Scan for the cell matching the given text and deliver its [X, Y] coordinate at center. 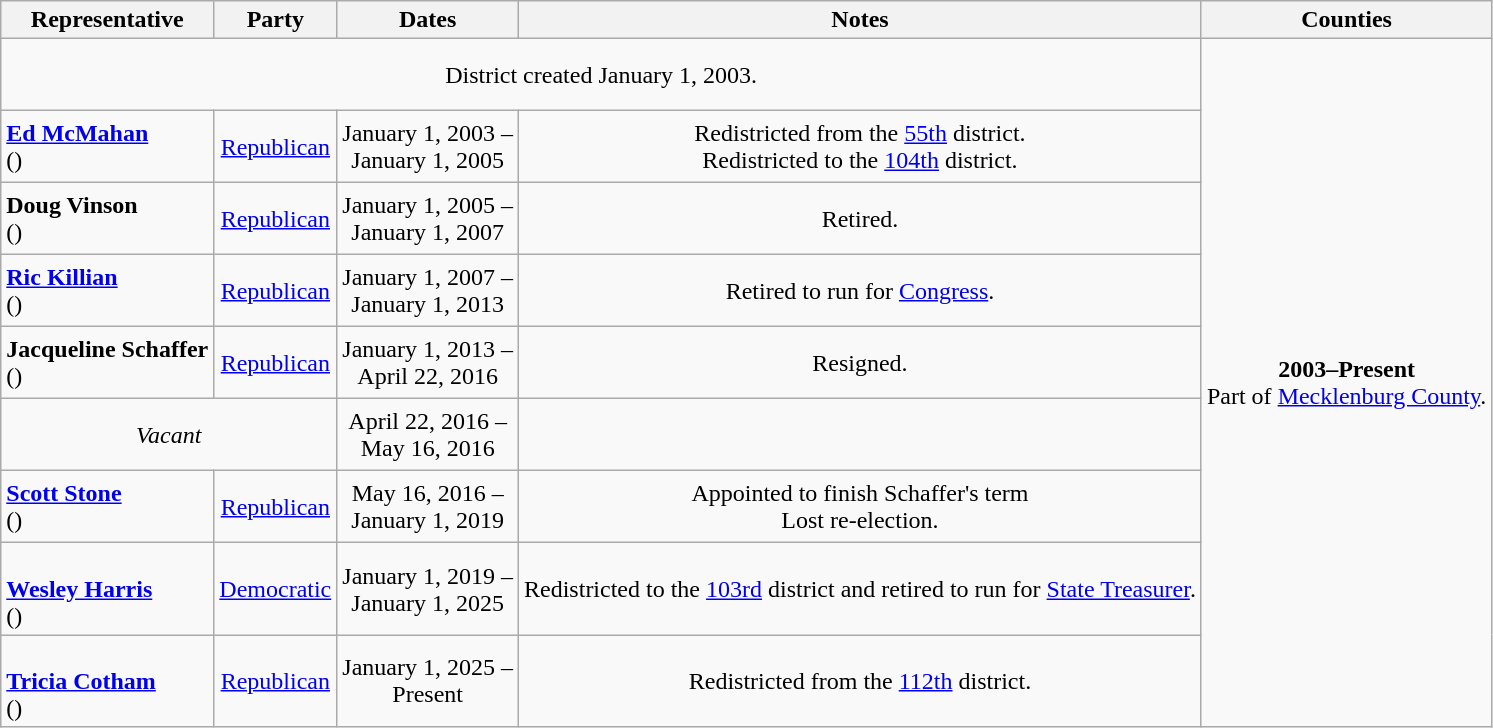
Tricia Cotham() [108, 681]
Resigned. [860, 363]
Doug Vinson() [108, 219]
May 16, 2016 – January 1, 2019 [428, 507]
Party [276, 20]
Representative [108, 20]
Scott Stone() [108, 507]
January 1, 2019 – January 1, 2025 [428, 589]
Democratic [276, 589]
Appointed to finish Schaffer's term Lost re-election. [860, 507]
January 1, 2007 – January 1, 2013 [428, 291]
Vacant [169, 435]
Redistricted to the 103rd district and retired to run for State Treasurer. [860, 589]
January 1, 2025 – Present [428, 681]
Dates [428, 20]
January 1, 2013 – April 22, 2016 [428, 363]
2003–Present Part of Mecklenburg County. [1346, 383]
January 1, 2003 – January 1, 2005 [428, 147]
Ed McMahan() [108, 147]
Wesley Harris() [108, 589]
Retired. [860, 219]
Redistricted from the 112th district. [860, 681]
Notes [860, 20]
Redistricted from the 55th district. Redistricted to the 104th district. [860, 147]
Counties [1346, 20]
January 1, 2005 – January 1, 2007 [428, 219]
Jacqueline Schaffer() [108, 363]
Ric Killian() [108, 291]
April 22, 2016 – May 16, 2016 [428, 435]
Retired to run for Congress. [860, 291]
District created January 1, 2003. [602, 75]
